From the cell containing the given text, extract its center point as [X, Y] coordinate. 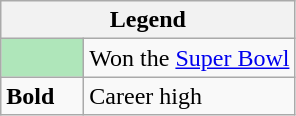
Won the Super Bowl [190, 58]
Career high [190, 96]
Legend [148, 20]
Bold [42, 96]
